Search for the cell housing the specified text and yield its [x, y] center coordinate. 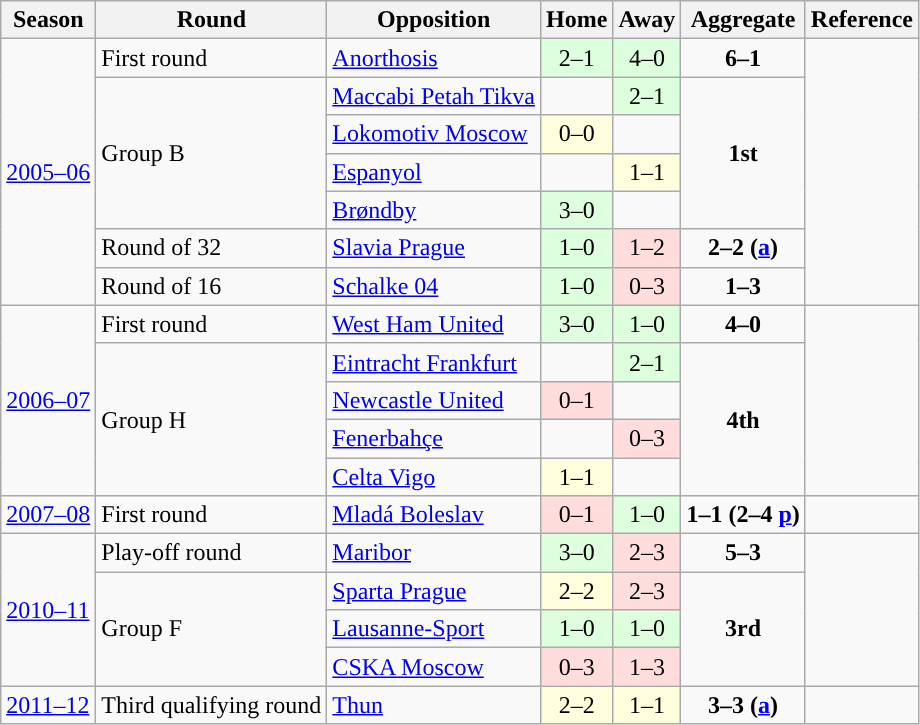
Group B [212, 153]
Lokomotiv Moscow [434, 134]
Newcastle United [434, 400]
1–1 (2–4 p) [743, 515]
Slavia Prague [434, 248]
Round of 32 [212, 248]
Mladá Boleslav [434, 515]
Thun [434, 705]
Maribor [434, 553]
2011–12 [48, 705]
Sparta Prague [434, 591]
Brøndby [434, 210]
Group F [212, 629]
Season [48, 20]
Aggregate [743, 20]
Third qualifying round [212, 705]
6–1 [743, 58]
Opposition [434, 20]
3rd [743, 629]
Fenerbahçe [434, 438]
0–0 [577, 134]
3–3 (a) [743, 705]
4th [743, 419]
2006–07 [48, 400]
Lausanne-Sport [434, 629]
Celta Vigo [434, 477]
2007–08 [48, 515]
2–2 (a) [743, 248]
2010–11 [48, 610]
Round of 16 [212, 286]
Espanyol [434, 172]
1–2 [647, 248]
1st [743, 153]
2005–06 [48, 172]
5–3 [743, 553]
Eintracht Frankfurt [434, 362]
Home [577, 20]
Reference [862, 20]
Group H [212, 419]
West Ham United [434, 324]
Maccabi Petah Tikva [434, 96]
Schalke 04 [434, 286]
Anorthosis [434, 58]
CSKA Moscow [434, 667]
Round [212, 20]
Away [647, 20]
Play-off round [212, 553]
